Determine the (X, Y) coordinate at the center of the cell enclosing the given text.  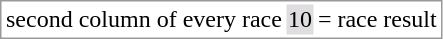
= race result (377, 19)
second column of every race (144, 19)
10 (300, 19)
